Determine the (x, y) coordinate at the center of the cell enclosing the given text.  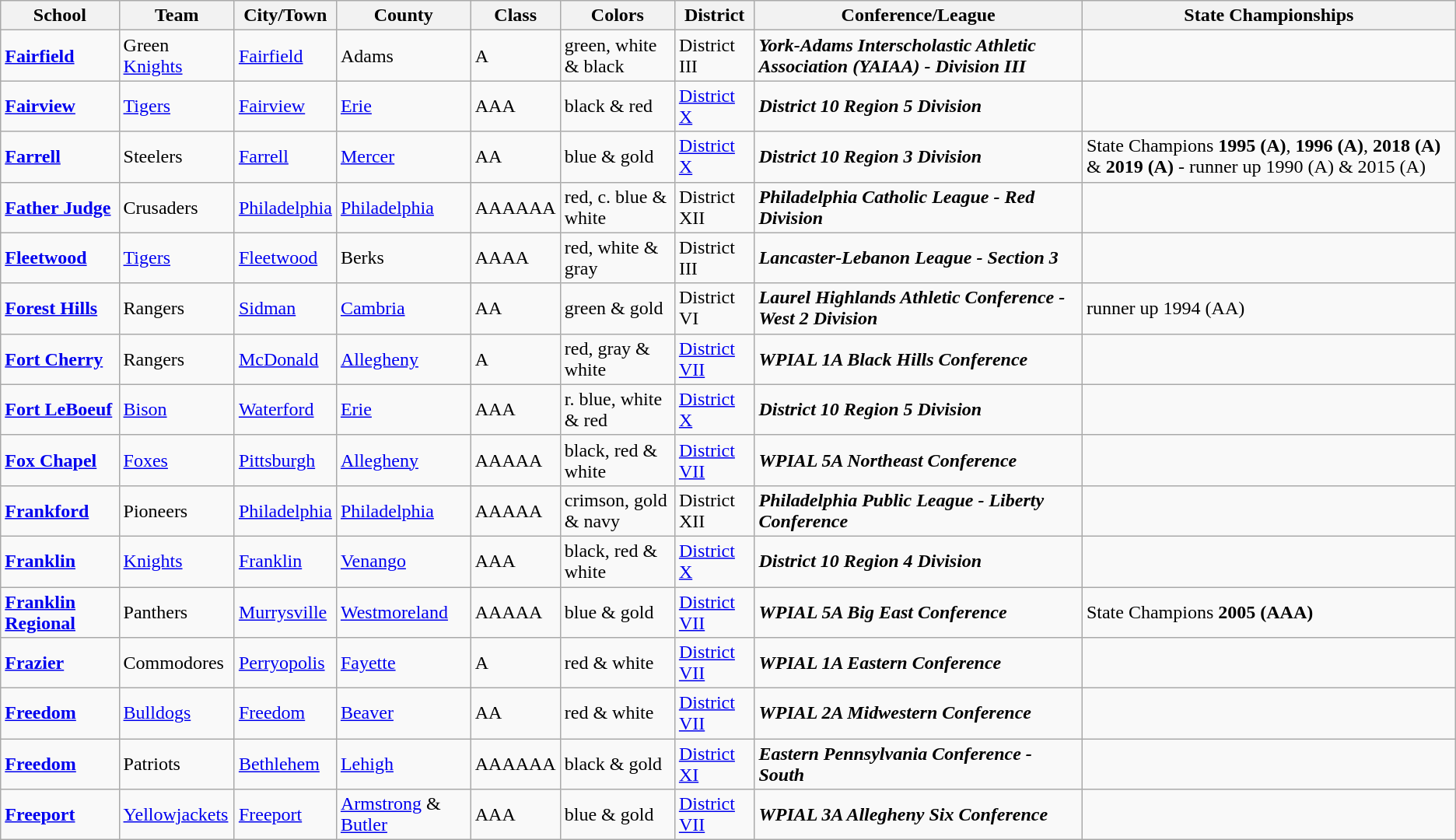
WPIAL 1A Eastern Conference (918, 663)
WPIAL 5A Northeast Conference (918, 460)
Patriots (177, 764)
green, white & black (618, 56)
County (403, 16)
black & red (618, 106)
WPIAL 2A Midwestern Conference (918, 714)
Frazier (60, 663)
Beaver (403, 714)
Pittsburgh (285, 460)
State Championships (1269, 16)
green & gold (618, 308)
Fayette (403, 663)
black & gold (618, 764)
crimson, gold & navy (618, 510)
State Champions 1995 (A), 1996 (A), 2018 (A) & 2019 (A) - runner up 1990 (A) & 2015 (A) (1269, 157)
Waterford (285, 409)
Panthers (177, 611)
Steelers (177, 157)
Sidman (285, 308)
red, c. blue & white (618, 207)
Fort Cherry (60, 359)
Venango (403, 562)
City/Town (285, 16)
School (60, 16)
Cambria (403, 308)
District VI (714, 308)
WPIAL 1A Black Hills Conference (918, 359)
Bethlehem (285, 764)
Eastern Pennsylvania Conference - South (918, 764)
State Champions 2005 (AAA) (1269, 611)
red, gray & white (618, 359)
Pioneers (177, 510)
r. blue, white & red (618, 409)
WPIAL 5A Big East Conference (918, 611)
Commodores (177, 663)
AAAA (515, 258)
Lancaster-Lebanon League - Section 3 (918, 258)
Lehigh (403, 764)
WPIAL 3A Allegheny Six Conference (918, 815)
Yellowjackets (177, 815)
red, white & gray (618, 258)
Bulldogs (177, 714)
Perryopolis (285, 663)
District (714, 16)
Berks (403, 258)
Foxes (177, 460)
Philadelphia Public League - Liberty Conference (918, 510)
Forest Hills (60, 308)
District 10 Region 4 Division (918, 562)
Mercer (403, 157)
Colors (618, 16)
Armstrong & Butler (403, 815)
Green Knights (177, 56)
District XI (714, 764)
York-Adams Interscholastic Athletic Association (YAIAA) - Division III (918, 56)
Murrysville (285, 611)
Class (515, 16)
District 10 Region 3 Division (918, 157)
Crusaders (177, 207)
Conference/League (918, 16)
Team (177, 16)
Father Judge (60, 207)
Fox Chapel (60, 460)
Knights (177, 562)
Adams (403, 56)
Frankford (60, 510)
Bison (177, 409)
Laurel Highlands Athletic Conference - West 2 Division (918, 308)
runner up 1994 (AA) (1269, 308)
Westmoreland (403, 611)
Fort LeBoeuf (60, 409)
Philadelphia Catholic League - Red Division (918, 207)
McDonald (285, 359)
Franklin Regional (60, 611)
